Find where the given text appears and provide that cell's center as (x, y) coordinate. 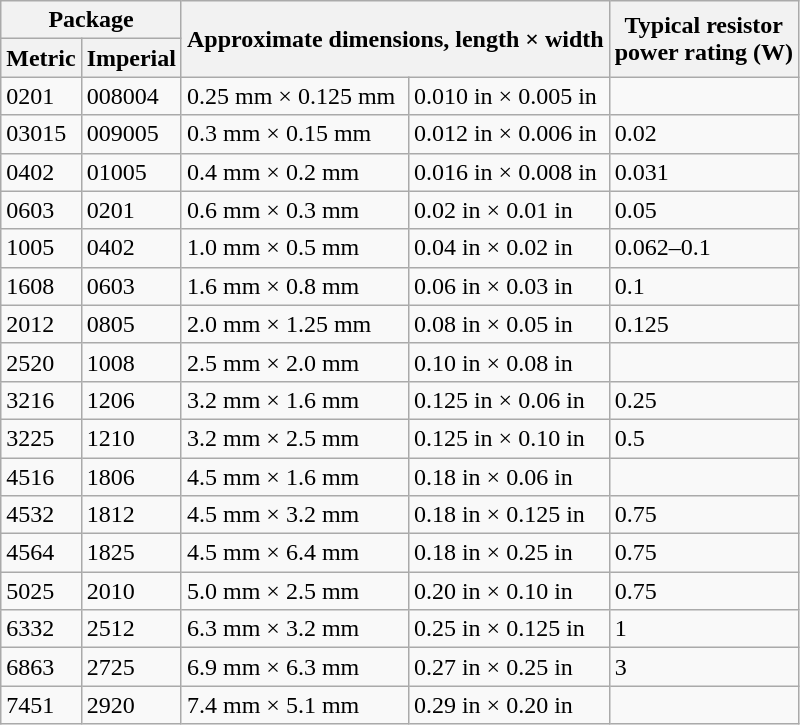
0.5 (704, 438)
1.0 mm × 0.5 mm (294, 248)
0.4 mm × 0.2 mm (294, 172)
1005 (41, 248)
0.18 in × 0.06 in (508, 477)
6.3 mm × 3.2 mm (294, 629)
6.9 mm × 6.3 mm (294, 667)
0.125 (704, 324)
0.6 mm × 0.3 mm (294, 210)
5025 (41, 591)
0.02 (704, 134)
1008 (131, 362)
4.5 mm × 6.4 mm (294, 553)
0.25 mm × 0.125 mm (294, 96)
2725 (131, 667)
6863 (41, 667)
2920 (131, 705)
1608 (41, 286)
Imperial (131, 58)
008004 (131, 96)
4516 (41, 477)
0.29 in × 0.20 in (508, 705)
0.05 (704, 210)
1206 (131, 400)
2010 (131, 591)
Approximate dimensions, length × width (395, 39)
Package (92, 20)
Typical resistor power rating (W) (704, 39)
4532 (41, 515)
0.3 mm × 0.15 mm (294, 134)
4564 (41, 553)
0.012 in × 0.006 in (508, 134)
0.10 in × 0.08 in (508, 362)
0.06 in × 0.03 in (508, 286)
1 (704, 629)
1.6 mm × 0.8 mm (294, 286)
2512 (131, 629)
1825 (131, 553)
01005 (131, 172)
0.04 in × 0.02 in (508, 248)
1812 (131, 515)
3.2 mm × 2.5 mm (294, 438)
7.4 mm × 5.1 mm (294, 705)
0.08 in × 0.05 in (508, 324)
0.18 in × 0.25 in (508, 553)
2.5 mm × 2.0 mm (294, 362)
3225 (41, 438)
0.125 in × 0.10 in (508, 438)
4.5 mm × 3.2 mm (294, 515)
2.0 mm × 1.25 mm (294, 324)
0.125 in × 0.06 in (508, 400)
0.062–0.1 (704, 248)
1210 (131, 438)
2012 (41, 324)
0.27 in × 0.25 in (508, 667)
0.25 in × 0.125 in (508, 629)
3 (704, 667)
0.016 in × 0.008 in (508, 172)
2520 (41, 362)
Metric (41, 58)
5.0 mm × 2.5 mm (294, 591)
3216 (41, 400)
3.2 mm × 1.6 mm (294, 400)
7451 (41, 705)
0.02 in × 0.01 in (508, 210)
0.18 in × 0.125 in (508, 515)
0.20 in × 0.10 in (508, 591)
1806 (131, 477)
0.031 (704, 172)
0.010 in × 0.005 in (508, 96)
0805 (131, 324)
6332 (41, 629)
0.25 (704, 400)
0.1 (704, 286)
009005 (131, 134)
03015 (41, 134)
4.5 mm × 1.6 mm (294, 477)
